From the cell containing the given text, extract its center point as [x, y] coordinate. 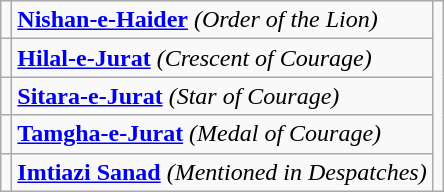
Tamgha-e-Jurat (Medal of Courage) [222, 134]
Nishan-e-Haider (Order of the Lion) [222, 20]
Imtiazi Sanad (Mentioned in Despatches) [222, 172]
Sitara-e-Jurat (Star of Courage) [222, 96]
Hilal-e-Jurat (Crescent of Courage) [222, 58]
